Detect which cell encompasses the target text, then output its [x, y] center coordinate. 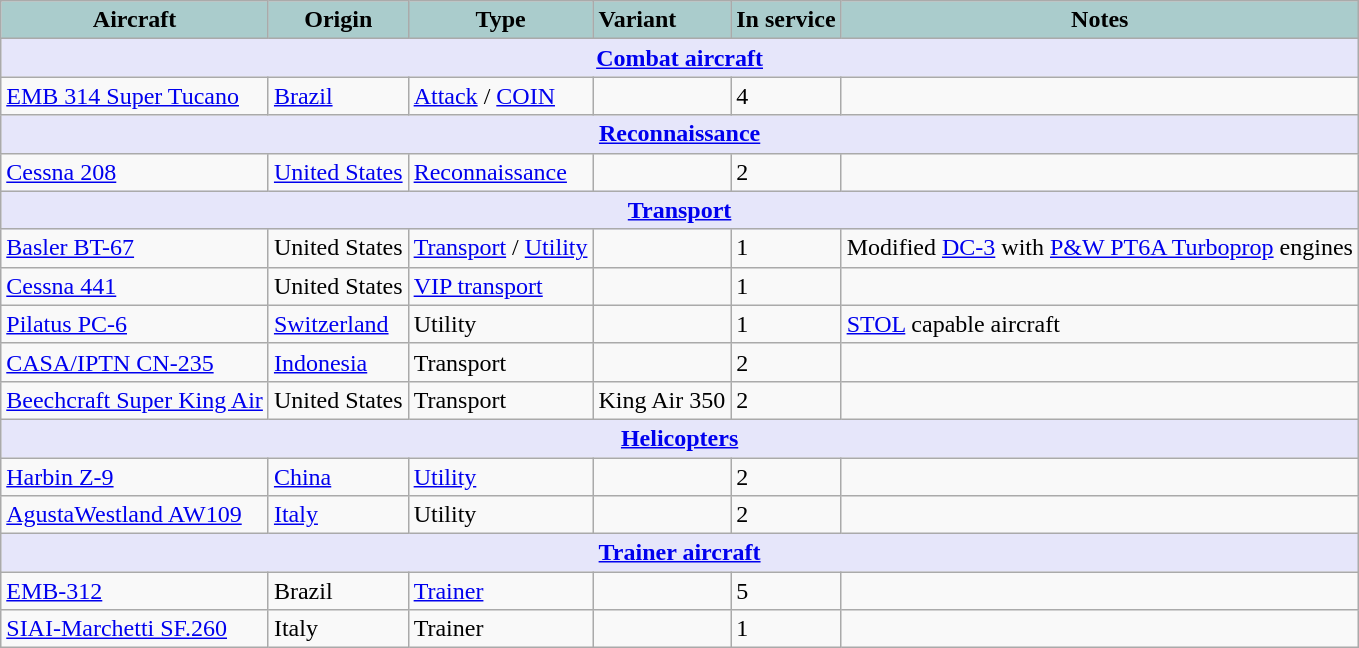
Cessna 441 [135, 286]
Beechcraft Super King Air [135, 400]
Harbin Z-9 [135, 477]
Switzerland [338, 324]
4 [786, 96]
5 [786, 591]
Basler BT-67 [135, 248]
Pilatus PC-6 [135, 324]
CASA/IPTN CN-235 [135, 362]
Attack / COIN [500, 96]
Trainer aircraft [680, 553]
EMB 314 Super Tucano [135, 96]
SIAI-Marchetti SF.260 [135, 629]
Indonesia [338, 362]
Origin [338, 20]
Cessna 208 [135, 172]
In service [786, 20]
Modified DC-3 with P&W PT6A Turboprop engines [1100, 248]
Aircraft [135, 20]
China [338, 477]
STOL capable aircraft [1100, 324]
Helicopters [680, 438]
Combat aircraft [680, 58]
Transport / Utility [500, 248]
King Air 350 [662, 400]
VIP transport [500, 286]
Notes [1100, 20]
EMB-312 [135, 591]
AgustaWestland AW109 [135, 515]
Type [500, 20]
Variant [662, 20]
